Scan for the cell matching the given text and deliver its (X, Y) coordinate at center. 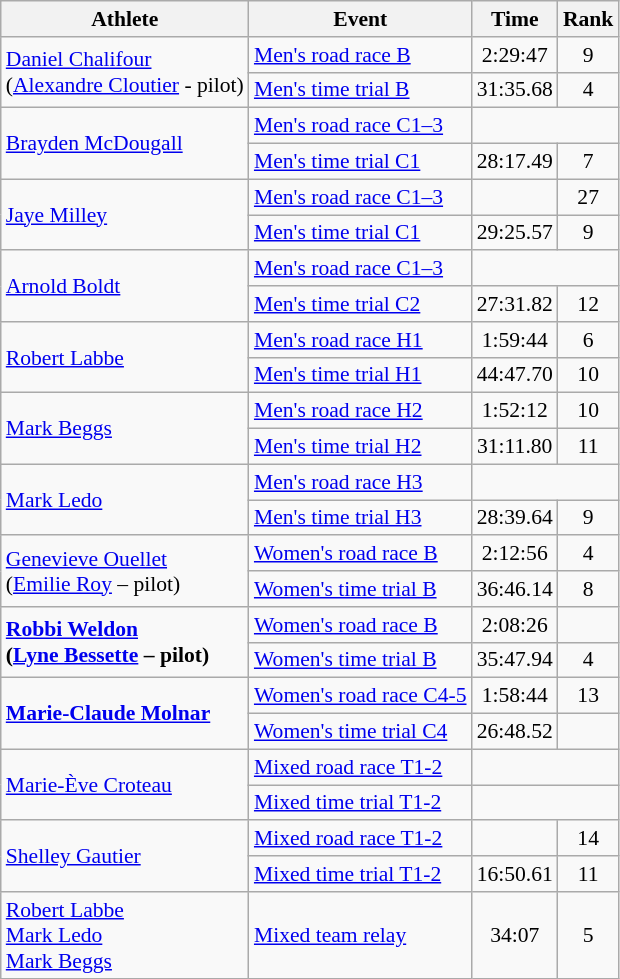
2:12:56 (515, 554)
Shelley Gautier (125, 856)
28:39.64 (515, 518)
28:17.49 (515, 162)
Robert Labbe (125, 358)
34:07 (515, 936)
Athlete (125, 19)
29:25.57 (515, 233)
7 (588, 162)
Men's time trial C2 (360, 304)
Robbi Weldon (Lyne Bessette – pilot) (125, 642)
Men's time trial H1 (360, 375)
44:47.70 (515, 375)
36:46.14 (515, 589)
31:35.68 (515, 90)
Mixed team relay (360, 936)
1:52:12 (515, 411)
Genevieve Ouellet (Emilie Roy – pilot) (125, 572)
27:31.82 (515, 304)
16:50.61 (515, 874)
Jaye Milley (125, 214)
Marie-Ève Croteau (125, 784)
Women's time trial C4 (360, 732)
12 (588, 304)
Robert LabbeMark LedoMark Beggs (125, 936)
Marie-Claude Molnar (125, 714)
Rank (588, 19)
Men's time trial H2 (360, 447)
Women's road race C4-5 (360, 696)
1:59:44 (515, 340)
Men's road race B (360, 55)
Men's time trial H3 (360, 518)
2:08:26 (515, 625)
27 (588, 197)
5 (588, 936)
14 (588, 839)
6 (588, 340)
26:48.52 (515, 732)
Men's road race H2 (360, 411)
Mark Ledo (125, 500)
Arnold Boldt (125, 286)
Men's time trial B (360, 90)
Brayden McDougall (125, 144)
Men's road race H3 (360, 482)
1:58:44 (515, 696)
Time (515, 19)
8 (588, 589)
Men's road race H1 (360, 340)
35:47.94 (515, 660)
31:11.80 (515, 447)
2:29:47 (515, 55)
Event (360, 19)
13 (588, 696)
Mark Beggs (125, 428)
Daniel Chalifour (Alexandre Cloutier - pilot) (125, 72)
